Extract the [x, y] coordinate from the center of the cell holding the provided text.  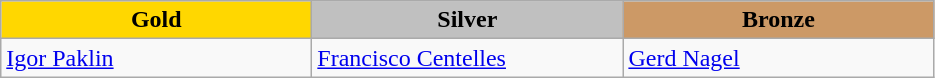
Bronze [778, 20]
Igor Paklin [156, 58]
Francisco Centelles [468, 58]
Gerd Nagel [778, 58]
Gold [156, 20]
Silver [468, 20]
